Identify which cell holds the provided text, then report its (x, y) central coordinate. 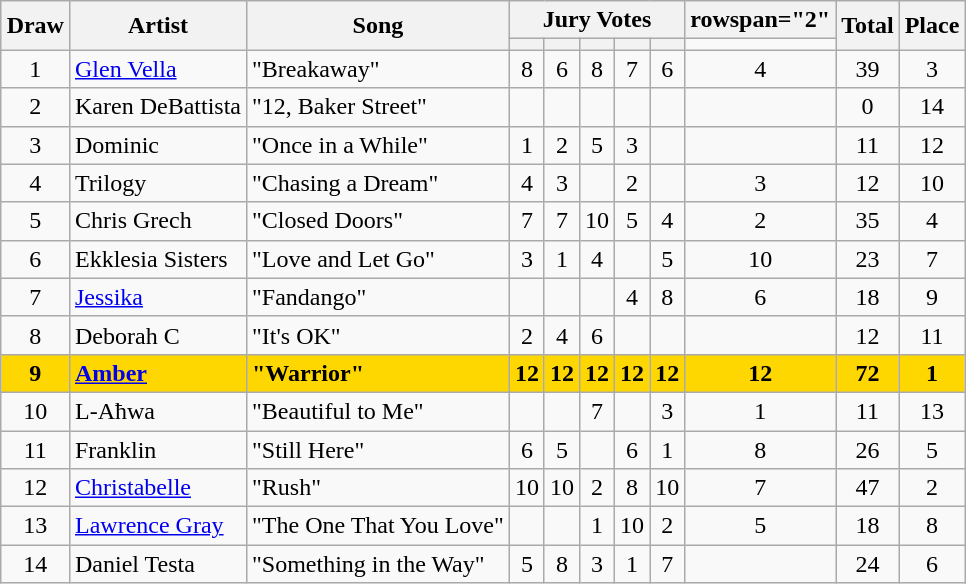
Amber (158, 373)
"Love and Let Go" (378, 259)
"Warrior" (378, 373)
Jessika (158, 297)
"Chasing a Dream" (378, 183)
Jury Votes (596, 20)
"Something in the Way" (378, 564)
39 (868, 69)
"Breakaway" (378, 69)
Song (378, 26)
Artist (158, 26)
Ekklesia Sisters (158, 259)
35 (868, 221)
Daniel Testa (158, 564)
"Still Here" (378, 449)
47 (868, 488)
Christabelle (158, 488)
Total (868, 26)
Trilogy (158, 183)
Place (932, 26)
Draw (35, 26)
0 (868, 107)
Karen DeBattista (158, 107)
Chris Grech (158, 221)
"Closed Doors" (378, 221)
24 (868, 564)
"Rush" (378, 488)
"12, Baker Street" (378, 107)
"It's OK" (378, 335)
"The One That You Love" (378, 526)
Lawrence Gray (158, 526)
rowspan="2" (760, 20)
26 (868, 449)
L-Aħwa (158, 411)
Franklin (158, 449)
"Beautiful to Me" (378, 411)
Dominic (158, 145)
"Once in a While" (378, 145)
23 (868, 259)
Glen Vella (158, 69)
"Fandango" (378, 297)
72 (868, 373)
Deborah C (158, 335)
